Locate the cell with the specified text and output its (X, Y) center coordinate. 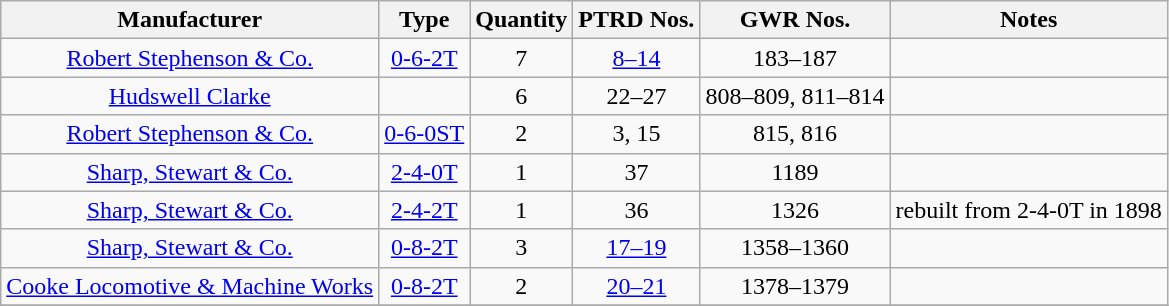
20–21 (636, 286)
17–19 (636, 248)
0-6-0ST (424, 134)
1378–1379 (795, 286)
1326 (795, 210)
808–809, 811–814 (795, 96)
Manufacturer (190, 20)
1358–1360 (795, 248)
183–187 (795, 58)
Type (424, 20)
36 (636, 210)
6 (522, 96)
37 (636, 172)
2-4-2T (424, 210)
Hudswell Clarke (190, 96)
7 (522, 58)
3, 15 (636, 134)
1189 (795, 172)
2-4-0T (424, 172)
0-6-2T (424, 58)
815, 816 (795, 134)
8–14 (636, 58)
3 (522, 248)
GWR Nos. (795, 20)
PTRD Nos. (636, 20)
rebuilt from 2-4-0T in 1898 (1028, 210)
Quantity (522, 20)
Cooke Locomotive & Machine Works (190, 286)
22–27 (636, 96)
Notes (1028, 20)
